Pinpoint the cell where the given text exists, returning its [X, Y] midpoint coordinate. 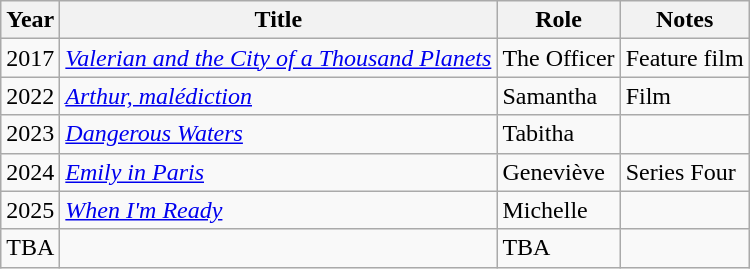
Series Four [684, 172]
Michelle [558, 210]
When I'm Ready [278, 210]
Samantha [558, 96]
2022 [30, 96]
Role [558, 20]
Valerian and the City of a Thousand Planets [278, 58]
2017 [30, 58]
Title [278, 20]
Emily in Paris [278, 172]
Feature film [684, 58]
Tabitha [558, 134]
Arthur, malédiction [278, 96]
Year [30, 20]
Notes [684, 20]
2025 [30, 210]
2023 [30, 134]
2024 [30, 172]
Dangerous Waters [278, 134]
Film [684, 96]
Geneviève [558, 172]
The Officer [558, 58]
